Identify which cell holds the provided text, then report its [X, Y] central coordinate. 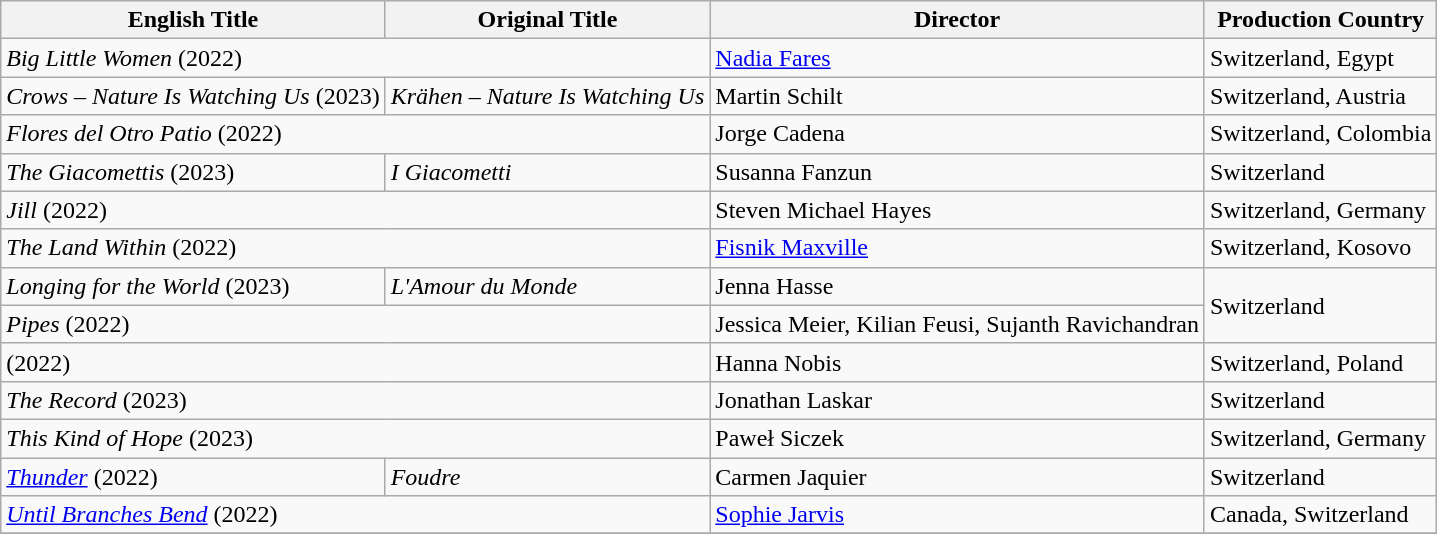
I Giacometti [548, 172]
Pipes (2022) [356, 324]
Krähen – Nature Is Watching Us [548, 96]
Longing for the World (2023) [193, 286]
Jorge Cadena [958, 134]
Thunder (2022) [193, 477]
Foudre [548, 477]
Crows – Nature Is Watching Us (2023) [193, 96]
Fisnik Maxville [958, 248]
Jonathan Laskar [958, 400]
The Record (2023) [356, 400]
This Kind of Hope (2023) [356, 438]
Susanna Fanzun [958, 172]
The Giacomettis (2023) [193, 172]
Flores del Otro Patio (2022) [356, 134]
Switzerland, Austria [1320, 96]
Martin Schilt [958, 96]
Sophie Jarvis [958, 515]
Carmen Jaquier [958, 477]
Switzerland, Kosovo [1320, 248]
English Title [193, 20]
Canada, Switzerland [1320, 515]
(2022) [356, 362]
Switzerland, Egypt [1320, 58]
Paweł Siczek [958, 438]
Director [958, 20]
Until Branches Bend (2022) [356, 515]
Jill (2022) [356, 210]
Jessica Meier, Kilian Feusi, Sujanth Ravichandran [958, 324]
Original Title [548, 20]
The Land Within (2022) [356, 248]
Nadia Fares [958, 58]
Switzerland, Colombia [1320, 134]
Hanna Nobis [958, 362]
Steven Michael Hayes [958, 210]
Production Country [1320, 20]
Jenna Hasse [958, 286]
Big Little Women (2022) [356, 58]
Switzerland, Poland [1320, 362]
L'Amour du Monde [548, 286]
